Determine the (x, y) coordinate at the center of the cell enclosing the given text.  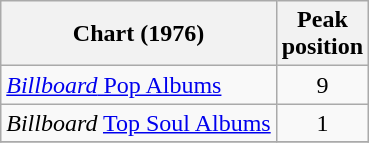
Billboard Top Soul Albums (138, 123)
1 (322, 123)
9 (322, 85)
Chart (1976) (138, 34)
Billboard Pop Albums (138, 85)
Peakposition (322, 34)
